Output the (X, Y) coordinate of the center of the cell containing the given text.  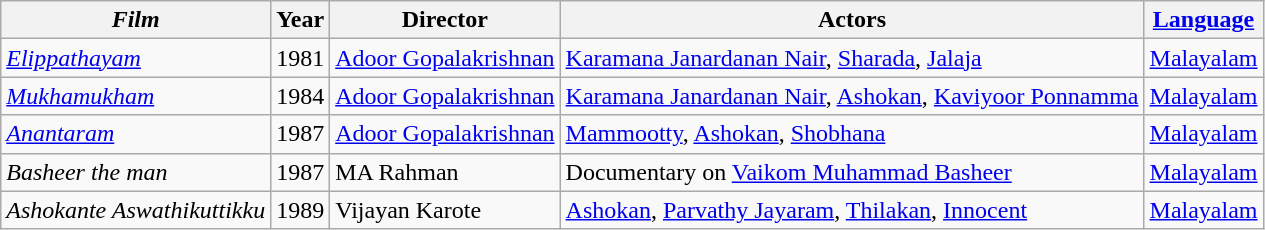
Documentary on Vaikom Muhammad Basheer (852, 172)
Elippathayam (136, 58)
1984 (300, 96)
Film (136, 20)
Basheer the man (136, 172)
Mammootty, Ashokan, Shobhana (852, 134)
Actors (852, 20)
Karamana Janardanan Nair, Sharada, Jalaja (852, 58)
MA Rahman (445, 172)
Language (1204, 20)
1981 (300, 58)
Karamana Janardanan Nair, Ashokan, Kaviyoor Ponnamma (852, 96)
Year (300, 20)
Ashokante Aswathikuttikku (136, 210)
Ashokan, Parvathy Jayaram, Thilakan, Innocent (852, 210)
Mukhamukham (136, 96)
Vijayan Karote (445, 210)
Director (445, 20)
Anantaram (136, 134)
1989 (300, 210)
